Return [x, y] of the center of cell containing provided text 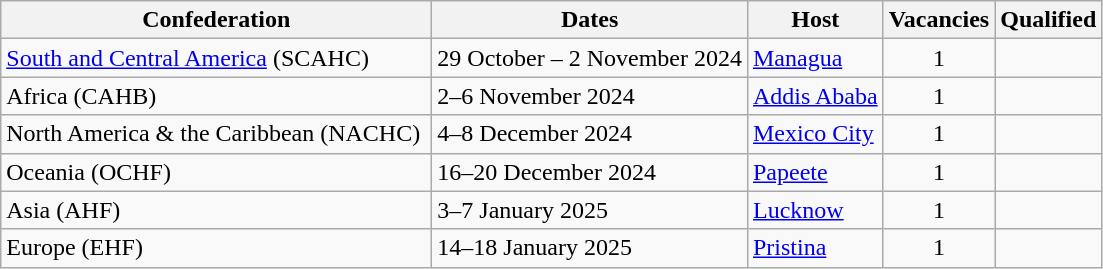
2–6 November 2024 [590, 96]
4–8 December 2024 [590, 134]
Managua [815, 58]
Dates [590, 20]
Papeete [815, 172]
3–7 January 2025 [590, 210]
Host [815, 20]
North America & the Caribbean (NACHC) [216, 134]
29 October – 2 November 2024 [590, 58]
14–18 January 2025 [590, 248]
Mexico City [815, 134]
Oceania (OCHF) [216, 172]
South and Central America (SCAHC) [216, 58]
16–20 December 2024 [590, 172]
Europe (EHF) [216, 248]
Africa (CAHB) [216, 96]
Qualified [1048, 20]
Asia (AHF) [216, 210]
Vacancies [939, 20]
Addis Ababa [815, 96]
Pristina [815, 248]
Lucknow [815, 210]
Confederation [216, 20]
